Return the (x, y) coordinate for the center point of the cell that contains the specified text.  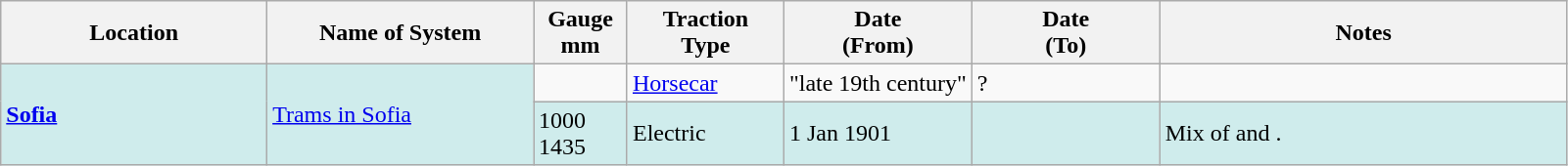
Mix of and . (1363, 133)
1 Jan 1901 (878, 133)
Date (From) (878, 33)
Sofia (134, 115)
10001435 (580, 133)
Horsecar (705, 83)
Date (To) (1066, 33)
Location (134, 33)
TractionType (705, 33)
Name of System (401, 33)
"late 19th century" (878, 83)
? (1066, 83)
Gauge mm (580, 33)
Trams in Sofia (401, 115)
Electric (705, 133)
Notes (1363, 33)
